Capture the cell that displays the provided text and extract its [X, Y] central coordinate. 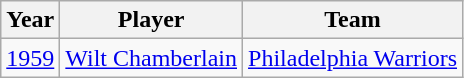
Year [30, 20]
Wilt Chamberlain [152, 58]
Player [152, 20]
Philadelphia Warriors [353, 58]
Team [353, 20]
1959 [30, 58]
